Find where the given text appears and provide that cell's center as [X, Y] coordinate. 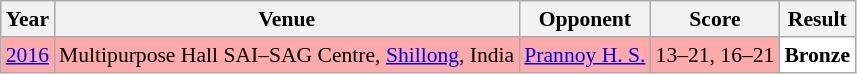
13–21, 16–21 [716, 55]
Score [716, 19]
2016 [28, 55]
Result [817, 19]
Multipurpose Hall SAI–SAG Centre, Shillong, India [286, 55]
Bronze [817, 55]
Opponent [584, 19]
Prannoy H. S. [584, 55]
Venue [286, 19]
Year [28, 19]
